Search for the cell housing the specified text and yield its [X, Y] center coordinate. 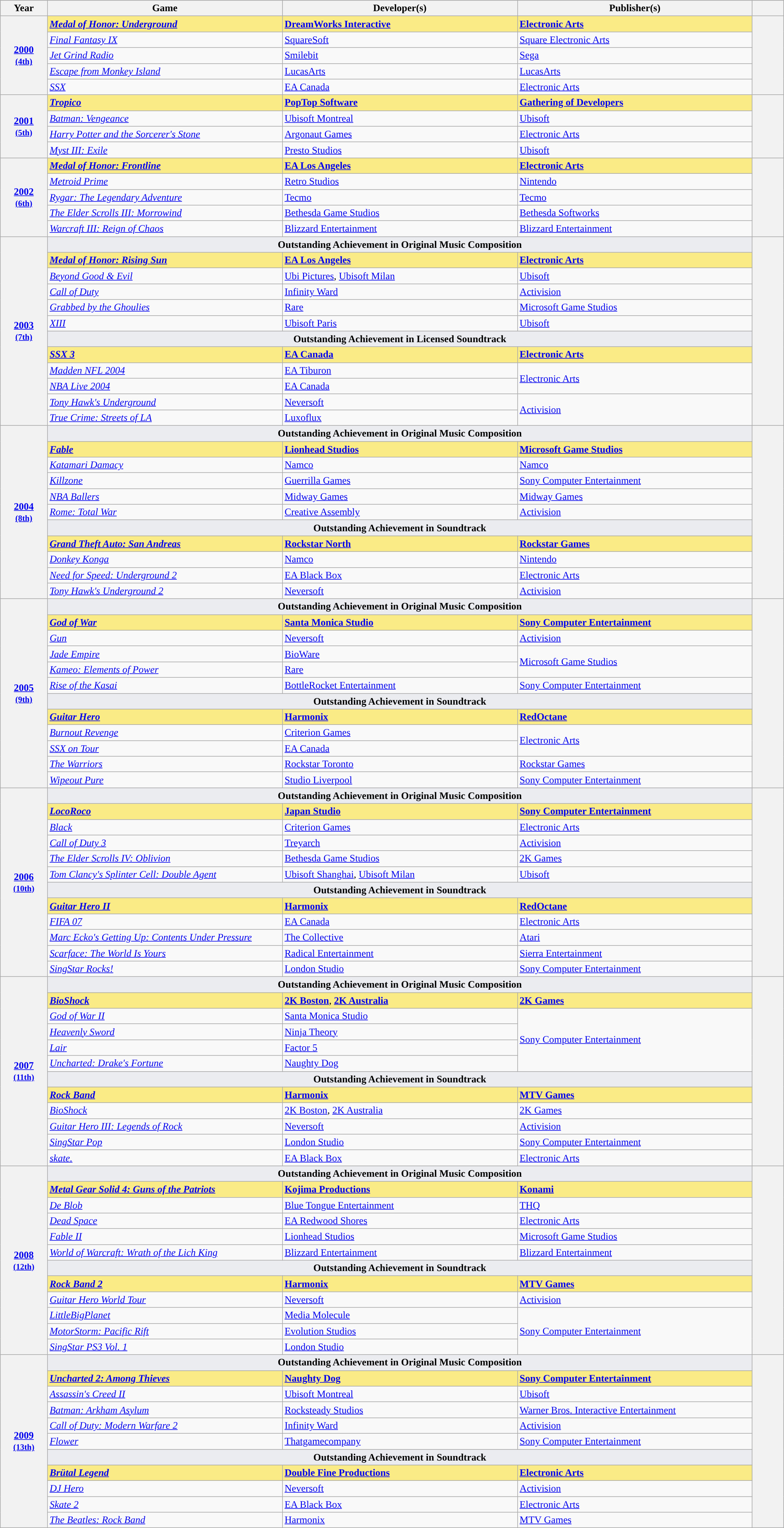
Thatgamecompany [400, 1441]
Ubi Pictures, Ubisoft Milan [400, 276]
Metroid Prime [165, 181]
Donkey Konga [165, 559]
Guitar Hero [165, 717]
Atari [635, 937]
DJ Hero [165, 1489]
2004 (8th) [24, 512]
Wipeout Pure [165, 780]
Batman: Vengeance [165, 118]
SSX on Tour [165, 748]
Heavenly Sword [165, 1032]
2005 (9th) [24, 693]
Publisher(s) [635, 8]
Developer(s) [400, 8]
Grabbed by the Ghoulies [165, 307]
Japan Studio [400, 811]
SingStar Pop [165, 1142]
Studio Liverpool [400, 780]
DreamWorks Interactive [400, 24]
Blue Tongue Entertainment [400, 1205]
Sega [635, 55]
Uncharted: Drake's Fortune [165, 1063]
Ubisoft Shanghai, Ubisoft Milan [400, 874]
God of War II [165, 1016]
PopTop Software [400, 103]
Medal of Honor: Underground [165, 24]
LocoRoco [165, 811]
Metal Gear Solid 4: Guns of the Patriots [165, 1189]
BioWare [400, 654]
2008 (12th) [24, 1260]
Gathering of Developers [635, 103]
Guitar Hero II [165, 906]
Beyond Good & Evil [165, 276]
Jade Empire [165, 654]
SquareSoft [400, 40]
Medal of Honor: Rising Sun [165, 260]
skate. [165, 1158]
Rock Band 2 [165, 1284]
Game [165, 8]
Rockstar North [400, 544]
Ubisoft Paris [400, 323]
Presto Studios [400, 150]
Rocksteady Studios [400, 1410]
MotorStorm: Pacific Rift [165, 1331]
God of War [165, 622]
The Beatles: Rock Band [165, 1520]
Tropico [165, 103]
2001 (5th) [24, 126]
EA Redwood Shores [400, 1221]
Ninja Theory [400, 1032]
FIFA 07 [165, 921]
2006 (10th) [24, 882]
Square Electronic Arts [635, 40]
True Crime: Streets of LA [165, 417]
Media Molecule [400, 1315]
Fable [165, 449]
Kameo: Elements of Power [165, 669]
Brütal Legend [165, 1473]
2002 (6th) [24, 197]
Medal of Honor: Frontline [165, 166]
Factor 5 [400, 1048]
Treyarch [400, 843]
Sierra Entertainment [635, 953]
Rock Band [165, 1095]
Katamari Damacy [165, 465]
The Collective [400, 937]
SSX 3 [165, 355]
Radical Entertainment [400, 953]
Call of Duty 3 [165, 843]
2009 (13th) [24, 1442]
Myst III: Exile [165, 150]
EA Tiburon [400, 370]
Marc Ecko's Getting Up: Contents Under Pressure [165, 937]
World of Warcraft: Wrath of the Lich King [165, 1252]
Tony Hawk's Underground [165, 402]
Year [24, 8]
Call of Duty: Modern Warfare 2 [165, 1425]
Outstanding Achievement in Licensed Soundtrack [399, 339]
Fable II [165, 1237]
2000 (4th) [24, 55]
Gun [165, 638]
The Elder Scrolls IV: Oblivion [165, 859]
The Warriors [165, 764]
2003 (7th) [24, 331]
BottleRocket Entertainment [400, 685]
Call of Duty [165, 292]
Harry Potter and the Sorcerer's Stone [165, 134]
Warner Bros. Interactive Entertainment [635, 1410]
Konami [635, 1189]
Double Fine Productions [400, 1473]
SingStar PS3 Vol. 1 [165, 1347]
Luxoflux [400, 417]
Evolution Studios [400, 1331]
Rome: Total War [165, 512]
SingStar Rocks! [165, 969]
Jet Grind Radio [165, 55]
Killzone [165, 481]
Argonaut Games [400, 134]
Final Fantasy IX [165, 40]
Creative Assembly [400, 512]
THQ [635, 1205]
Batman: Arkham Asylum [165, 1410]
Rockstar Toronto [400, 764]
Guerrilla Games [400, 481]
Retro Studios [400, 181]
Need for Speed: Underground 2 [165, 575]
Black [165, 827]
Kojima Productions [400, 1189]
2007 (11th) [24, 1072]
De Blob [165, 1205]
Skate 2 [165, 1504]
NBA Ballers [165, 497]
Guitar Hero World Tour [165, 1300]
XIII [165, 323]
The Elder Scrolls III: Morrowind [165, 213]
LittleBigPlanet [165, 1315]
Escape from Monkey Island [165, 71]
Smilebit [400, 55]
Uncharted 2: Among Thieves [165, 1378]
Rise of the Kasai [165, 685]
Warcraft III: Reign of Chaos [165, 229]
Flower [165, 1441]
Guitar Hero III: Legends of Rock [165, 1126]
Madden NFL 2004 [165, 370]
Bethesda Softworks [635, 213]
NBA Live 2004 [165, 386]
Scarface: The World Is Yours [165, 953]
Dead Space [165, 1221]
Grand Theft Auto: San Andreas [165, 544]
Tom Clancy's Splinter Cell: Double Agent [165, 874]
SSX [165, 87]
Tony Hawk's Underground 2 [165, 591]
Lair [165, 1048]
Assassin's Creed II [165, 1394]
Rygar: The Legendary Adventure [165, 197]
Burnout Revenge [165, 733]
